Search for the cell housing the specified text and yield its [X, Y] center coordinate. 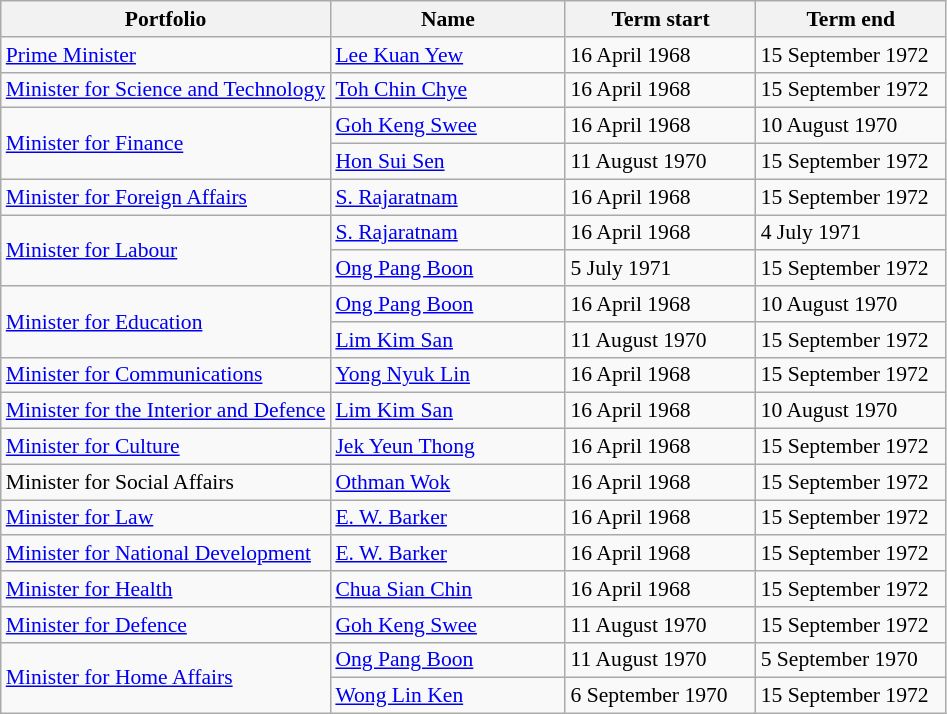
Minister for Culture [166, 447]
Minister for Labour [166, 250]
Wong Lin Ken [448, 696]
Othman Wok [448, 482]
Minister for Science and Technology [166, 90]
Minister for Foreign Affairs [166, 197]
Prime Minister [166, 55]
Minister for Law [166, 518]
Minister for Defence [166, 625]
Minister for Finance [166, 144]
Minister for Home Affairs [166, 678]
Minister for the Interior and Defence [166, 411]
Hon Sui Sen [448, 162]
5 July 1971 [660, 269]
Minister for Health [166, 589]
6 September 1970 [660, 696]
Minister for Social Affairs [166, 482]
Yong Nyuk Lin [448, 375]
Jek Yeun Thong [448, 447]
Portfolio [166, 19]
Minister for Education [166, 322]
Toh Chin Chye [448, 90]
5 September 1970 [851, 660]
Term start [660, 19]
Name [448, 19]
Minister for Communications [166, 375]
Chua Sian Chin [448, 589]
Minister for National Development [166, 554]
Term end [851, 19]
4 July 1971 [851, 233]
Lee Kuan Yew [448, 55]
